Determine the (X, Y) coordinate at the center of the cell enclosing the given text.  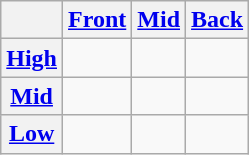
High (32, 58)
Front (98, 20)
Back (218, 20)
Low (32, 134)
